Capture the cell that displays the provided text and extract its [X, Y] central coordinate. 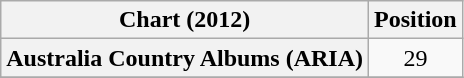
29 [416, 58]
Chart (2012) [185, 20]
Australia Country Albums (ARIA) [185, 58]
Position [416, 20]
